Return the (x, y) coordinate for the center point of the cell that contains the specified text.  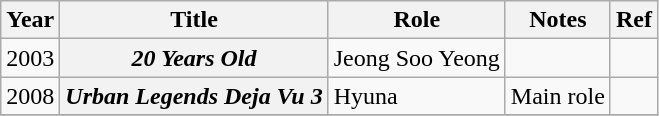
Role (416, 20)
Year (30, 20)
Ref (634, 20)
Jeong Soo Yeong (416, 58)
2008 (30, 96)
Notes (558, 20)
2003 (30, 58)
Main role (558, 96)
Hyuna (416, 96)
20 Years Old (194, 58)
Title (194, 20)
Urban Legends Deja Vu 3 (194, 96)
